Capture the cell that displays the provided text and extract its [x, y] central coordinate. 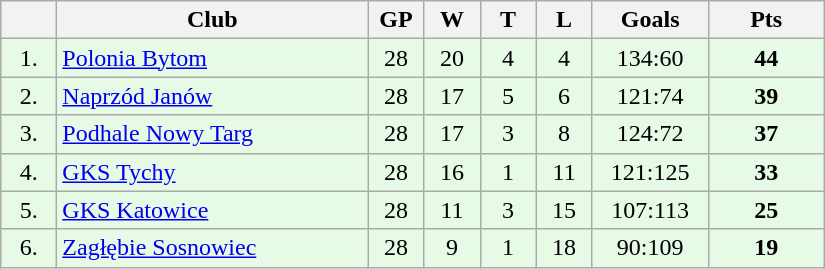
5 [508, 96]
134:60 [650, 58]
6 [564, 96]
Zagłębie Sosnowiec [212, 248]
5. [29, 210]
9 [452, 248]
19 [766, 248]
8 [564, 134]
121:125 [650, 172]
44 [766, 58]
37 [766, 134]
124:72 [650, 134]
25 [766, 210]
T [508, 20]
90:109 [650, 248]
121:74 [650, 96]
GKS Tychy [212, 172]
1. [29, 58]
18 [564, 248]
107:113 [650, 210]
4. [29, 172]
Club [212, 20]
15 [564, 210]
Polonia Bytom [212, 58]
3. [29, 134]
16 [452, 172]
Goals [650, 20]
20 [452, 58]
GP [396, 20]
L [564, 20]
39 [766, 96]
6. [29, 248]
W [452, 20]
Naprzód Janów [212, 96]
Podhale Nowy Targ [212, 134]
33 [766, 172]
GKS Katowice [212, 210]
Pts [766, 20]
2. [29, 96]
